Search for the cell housing the specified text and yield its [x, y] center coordinate. 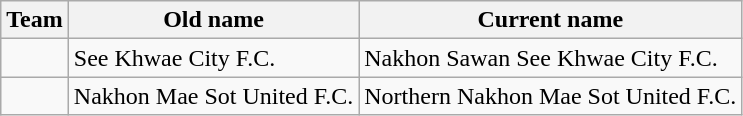
See Khwae City F.C. [213, 58]
Nakhon Mae Sot United F.C. [213, 96]
Team [35, 20]
Nakhon Sawan See Khwae City F.C. [550, 58]
Old name [213, 20]
Northern Nakhon Mae Sot United F.C. [550, 96]
Current name [550, 20]
